Determine the (X, Y) coordinate at the center of the cell enclosing the given text.  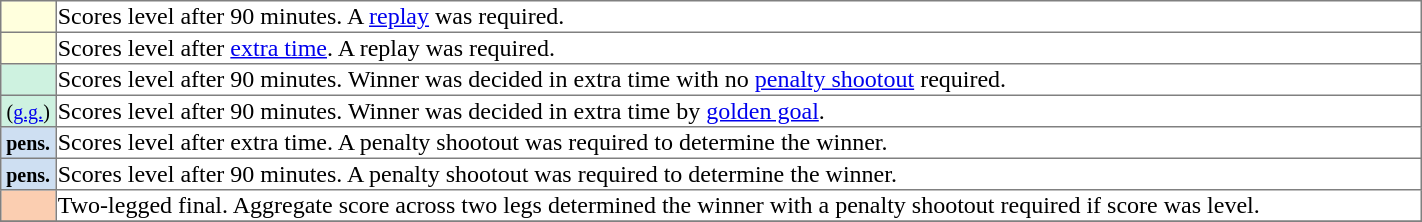
Scores level after 90 minutes. Winner was decided in extra time by golden goal. (739, 111)
Scores level after 90 minutes. A replay was required. (739, 17)
Scores level after 90 minutes. Winner was decided in extra time with no penalty shootout required. (739, 80)
Two-legged final. Aggregate score across two legs determined the winner with a penalty shootout required if score was level. (739, 206)
Scores level after extra time. A penalty shootout was required to determine the winner. (739, 143)
Scores level after 90 minutes. A penalty shootout was required to determine the winner. (739, 174)
(g.g.) (28, 111)
Scores level after extra time. A replay was required. (739, 48)
